Extract the [X, Y] coordinate from the center of the cell holding the provided text.  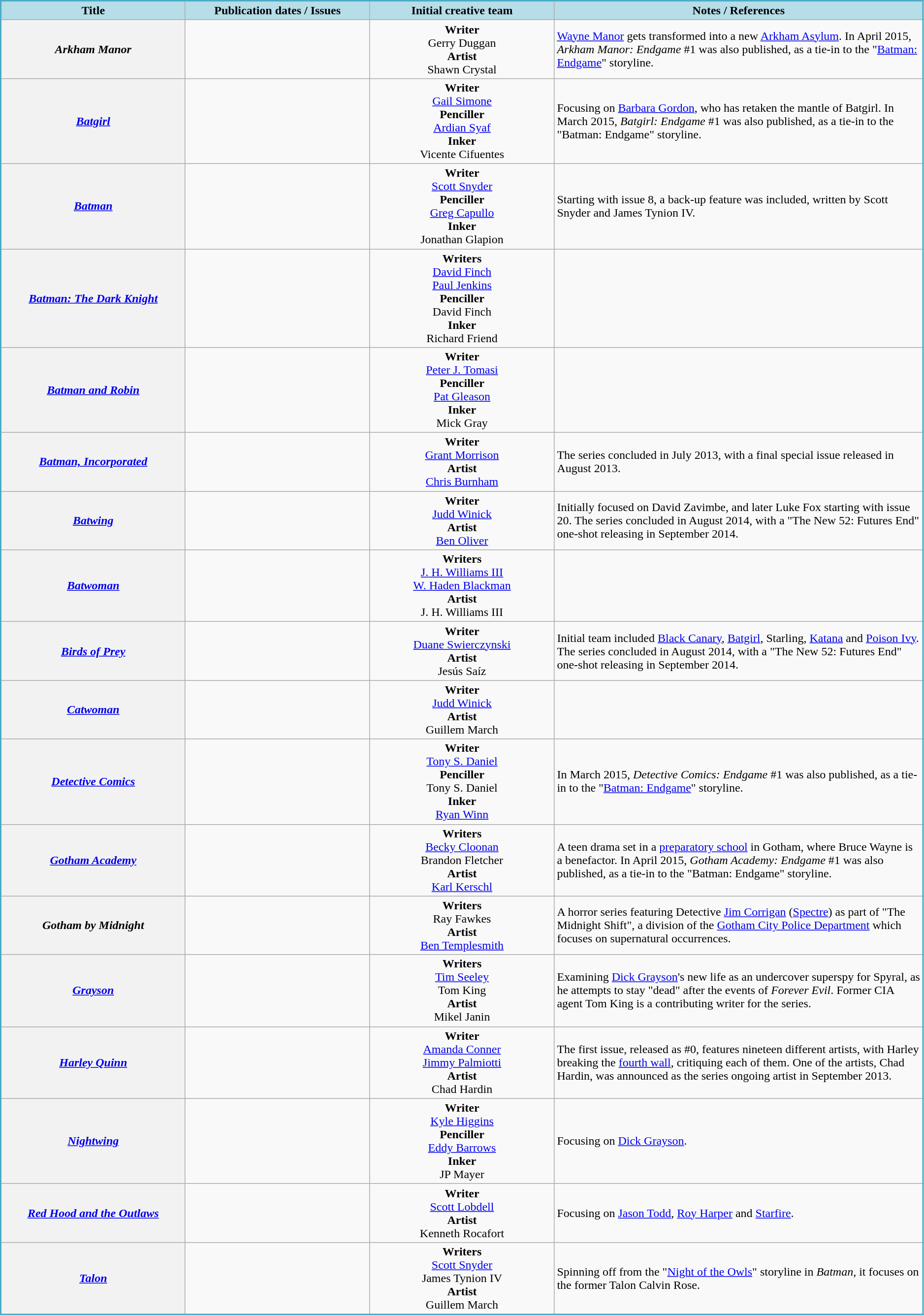
WritersBecky CloonanBrandon FletcherArtistKarl Kerschl [462, 860]
Nightwing [94, 1141]
Arkham Manor [94, 49]
Batwoman [94, 586]
WriterDuane SwierczynskiArtistJesús Saíz [462, 651]
Gotham Academy [94, 860]
Title [94, 11]
Starting with issue 8, a back-up feature was included, written by Scott Snyder and James Tynion IV. [739, 206]
Batwing [94, 521]
WriterGrant MorrisonArtistChris Burnham [462, 462]
Batman [94, 206]
Red Hood and the Outlaws [94, 1213]
WriterScott SnyderPencillerGreg CapulloInkerJonathan Glapion [462, 206]
WriterGerry DugganArtistShawn Crystal [462, 49]
WriterTony S. DanielPencillerTony S. DanielInkerRyan Winn [462, 782]
Birds of Prey [94, 651]
Publication dates / Issues [278, 11]
Batman: The Dark Knight [94, 298]
Focusing on Dick Grayson. [739, 1141]
WriterJudd WinickArtistGuillem March [462, 710]
In March 2015, Detective Comics: Endgame #1 was also published, as a tie-in to the "Batman: Endgame" storyline. [739, 782]
Batman, Incorporated [94, 462]
WriterAmanda ConnerJimmy PalmiottiArtistChad Hardin [462, 1062]
Focusing on Jason Todd, Roy Harper and Starfire. [739, 1213]
Batman and Robin [94, 390]
Batgirl [94, 121]
Catwoman [94, 710]
WriterScott LobdellArtistKenneth Rocafort [462, 1213]
WritersRay FawkesArtistBen Templesmith [462, 926]
WriterJudd WinickArtistBen Oliver [462, 521]
WritersTim SeeleyTom KingArtistMikel Janin [462, 991]
Gotham by Midnight [94, 926]
WriterPeter J. TomasiPencillerPat GleasonInkerMick Gray [462, 390]
Spinning off from the "Night of the Owls" storyline in Batman, it focuses on the former Talon Calvin Rose. [739, 1278]
Talon [94, 1278]
WritersJ. H. Williams IIIW. Haden BlackmanArtistJ. H. Williams III [462, 586]
WritersDavid FinchPaul JenkinsPencillerDavid FinchInkerRichard Friend [462, 298]
WriterGail SimonePencillerArdian SyafInkerVicente Cifuentes [462, 121]
WriterKyle HigginsPencillerEddy BarrowsInkerJP Mayer [462, 1141]
Detective Comics [94, 782]
Grayson [94, 991]
The series concluded in July 2013, with a final special issue released in August 2013. [739, 462]
Initial creative team [462, 11]
Harley Quinn [94, 1062]
Notes / References [739, 11]
WritersScott SnyderJames Tynion IVArtistGuillem March [462, 1278]
